Identify which cell holds the provided text, then report its [x, y] central coordinate. 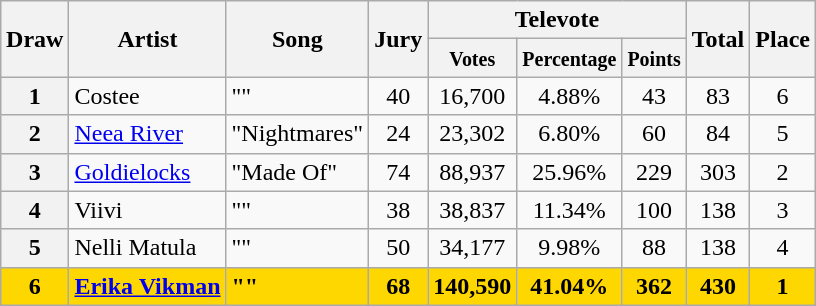
23,302 [472, 134]
362 [654, 286]
84 [718, 134]
25.96% [570, 172]
4.88% [570, 96]
50 [398, 248]
229 [654, 172]
68 [398, 286]
Percentage [570, 58]
Jury [398, 39]
11.34% [570, 210]
6.80% [570, 134]
16,700 [472, 96]
41.04% [570, 286]
140,590 [472, 286]
43 [654, 96]
Costee [148, 96]
88,937 [472, 172]
Total [718, 39]
Song [298, 39]
Votes [472, 58]
9.98% [570, 248]
Televote [558, 20]
Points [654, 58]
24 [398, 134]
303 [718, 172]
430 [718, 286]
"Nightmares" [298, 134]
40 [398, 96]
Neea River [148, 134]
34,177 [472, 248]
83 [718, 96]
88 [654, 248]
Artist [148, 39]
38 [398, 210]
Viivi [148, 210]
Goldielocks [148, 172]
74 [398, 172]
Draw [35, 39]
"Made Of" [298, 172]
38,837 [472, 210]
Place [783, 39]
60 [654, 134]
100 [654, 210]
Erika Vikman [148, 286]
Nelli Matula [148, 248]
